Scan for the cell matching the given text and deliver its (x, y) coordinate at center. 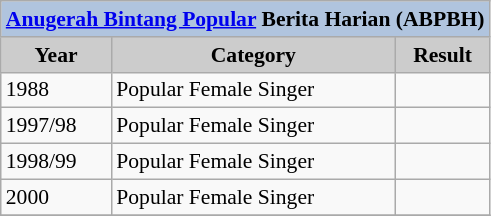
1997/98 (56, 126)
Anugerah Bintang Popular Berita Harian (ABPBH) (246, 19)
Category (253, 55)
1998/99 (56, 162)
1988 (56, 90)
2000 (56, 197)
Result (442, 55)
Year (56, 55)
